Pinpoint the cell where the given text exists, returning its [X, Y] midpoint coordinate. 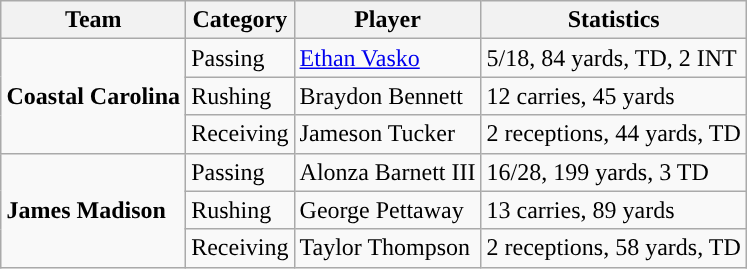
Jameson Tucker [388, 134]
2 receptions, 58 yards, TD [614, 248]
Coastal Carolina [94, 96]
Player [388, 20]
16/28, 199 yards, 3 TD [614, 172]
Statistics [614, 20]
12 carries, 45 yards [614, 96]
James Madison [94, 210]
2 receptions, 44 yards, TD [614, 134]
Ethan Vasko [388, 58]
George Pettaway [388, 210]
5/18, 84 yards, TD, 2 INT [614, 58]
Braydon Bennett [388, 96]
Taylor Thompson [388, 248]
Team [94, 20]
Category [240, 20]
Alonza Barnett III [388, 172]
13 carries, 89 yards [614, 210]
